Return the (x, y) coordinate for the center point of the cell that contains the specified text.  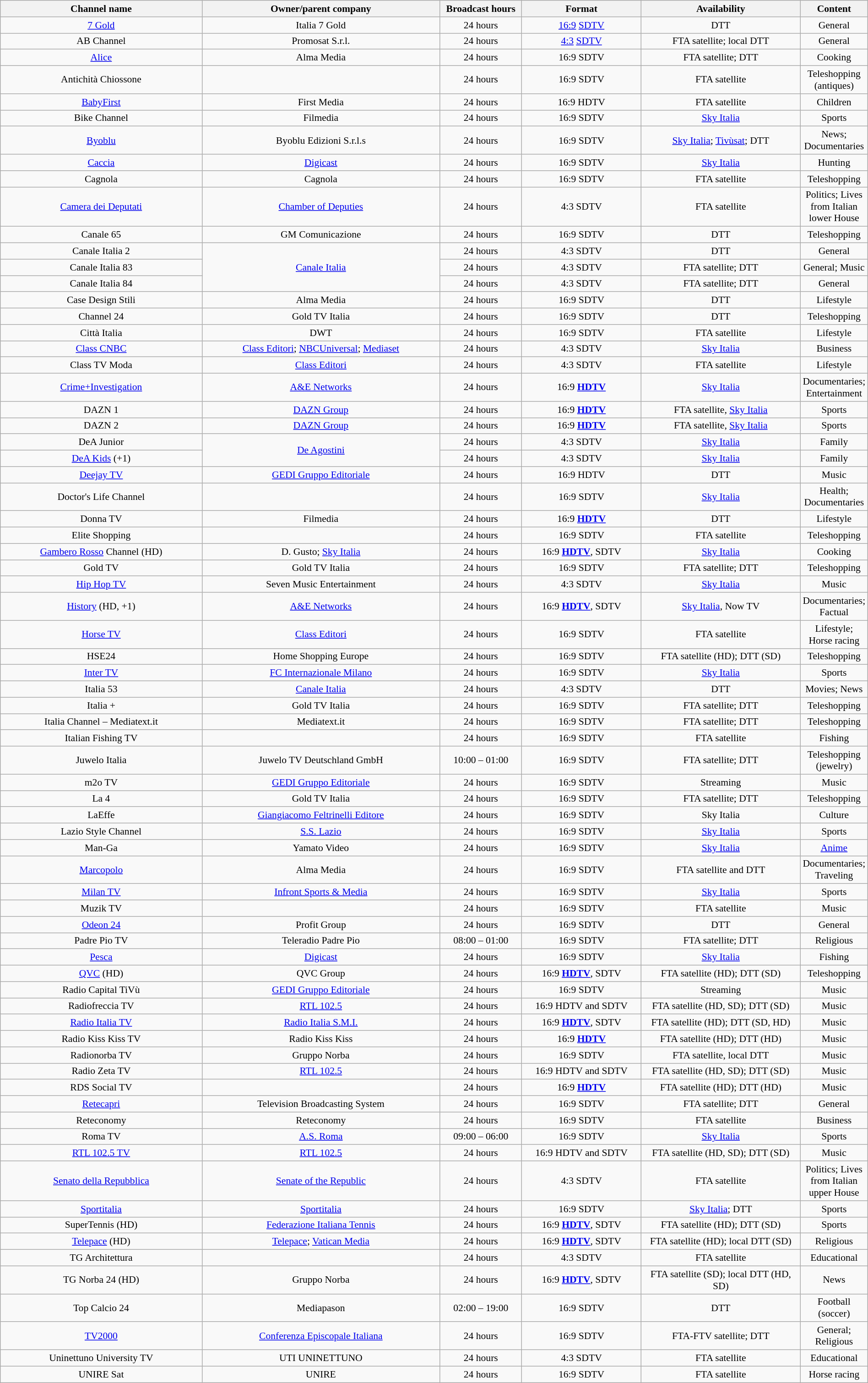
FTA satellite (HD); DTT (SD, HD) (721, 1023)
UNIRE (320, 1374)
Senato della Repubblica (101, 1181)
Deejay TV (101, 475)
Alice (101, 58)
Class CNBC (101, 349)
08:00 – 01:00 (481, 941)
Canale Italia 2 (101, 251)
BabyFirst (101, 102)
FTA satellite (SD); local DTT (HD, SD) (721, 1280)
Conferenza Episcopale Italiana (320, 1336)
UNIRE Sat (101, 1374)
Radio Italia S.M.I. (320, 1023)
Content (834, 9)
09:00 – 06:00 (481, 1137)
Channel 24 (101, 316)
DAZN 2 (101, 426)
First Media (320, 102)
Class TV Moda (101, 365)
Byoblu Edizioni S.r.l.s (320, 140)
HSE24 (101, 656)
Health; Documentaries (834, 497)
Gambero Rosso Channel (HD) (101, 552)
Politics; Lives from Italian upper House (834, 1181)
Federazione Italiana Tennis (320, 1225)
Owner/parent company (320, 9)
Case Design Stili (101, 300)
Teleshopping (jewelry) (834, 760)
Horse TV (101, 635)
Yamato Video (320, 848)
RTL 102.5 TV (101, 1153)
m2o TV (101, 782)
7 Gold (101, 25)
Telepace; Vatican Media (320, 1242)
Politics; Lives from Italian lower House (834, 207)
Gold TV (101, 568)
De Agostini (320, 450)
La 4 (101, 799)
Juwelo TV Deutschland GmbH (320, 760)
Documentaries; Factual (834, 606)
DAZN 1 (101, 410)
Culture (834, 815)
FTA satellite; local DTT (721, 41)
Radio Italia TV (101, 1023)
Antichità Chiossone (101, 80)
Chamber of Deputies (320, 207)
RDS Social TV (101, 1088)
Muzik TV (101, 908)
Availability (721, 9)
Class Editori; NBCUniversal; Mediaset (320, 349)
AB Channel (101, 41)
Radionorba TV (101, 1055)
Sky Italia; Tivùsat; DTT (721, 140)
02:00 – 19:00 (481, 1307)
Senate of the Republic (320, 1181)
Hunting (834, 163)
D. Gusto; Sky Italia (320, 552)
Seven Music Entertainment (320, 585)
Man-Ga (101, 848)
Children (834, 102)
Radio Capital TiVù (101, 990)
Uninettuno University TV (101, 1358)
Inter TV (101, 673)
Top Calcio 24 (101, 1307)
Television Broadcasting System (320, 1104)
Juwelo Italia (101, 760)
LaEffe (101, 815)
Padre Pio TV (101, 941)
Promosat S.r.l. (320, 41)
Doctor's Life Channel (101, 497)
GM Comunicazione (320, 235)
Roma TV (101, 1137)
Profit Group (320, 925)
Lifestyle; Horse racing (834, 635)
Crime+Investigation (101, 387)
Canale 65 (101, 235)
Radio Zeta TV (101, 1071)
Football (soccer) (834, 1307)
Lazio Style Channel (101, 831)
Bike Channel (101, 118)
Radiofreccia TV (101, 1006)
Marcopolo (101, 870)
Pesca (101, 957)
Milan TV (101, 892)
Radio Kiss Kiss (320, 1039)
Mediapason (320, 1307)
Donna TV (101, 519)
SuperTennis (HD) (101, 1225)
Documentaries; Traveling (834, 870)
Odeon 24 (101, 925)
TV2000 (101, 1336)
News (834, 1280)
TG Norba 24 (HD) (101, 1280)
Sky Italia, Now TV (721, 606)
FTA satellite and DTT (721, 870)
QVC (HD) (101, 974)
Retecapri (101, 1104)
DeA Kids (+1) (101, 459)
Città Italia (101, 333)
Teleradio Padre Pio (320, 941)
Horse racing (834, 1374)
Italia 53 (101, 689)
News; Documentaries (834, 140)
Teleshopping (antiques) (834, 80)
Italia + (101, 705)
Radio Kiss Kiss TV (101, 1039)
Canale Italia 83 (101, 267)
UTI UNINETTUNO (320, 1358)
Telepace (HD) (101, 1242)
Movies; News (834, 689)
FTA-FTV satellite; DTT (721, 1336)
General; Religious (834, 1336)
Italia Channel – Mediatext.it (101, 722)
Italia 7 Gold (320, 25)
Byoblu (101, 140)
Documentaries; Entertainment (834, 387)
TG Architettura (101, 1258)
Giangiacomo Feltrinelli Editore (320, 815)
Mediatext.it (320, 722)
Hip Hop TV (101, 585)
A.S. Roma (320, 1137)
Channel name (101, 9)
Infront Sports & Media (320, 892)
Canale Italia 84 (101, 284)
History (HD, +1) (101, 606)
Italian Fishing TV (101, 738)
DWT (320, 333)
QVC Group (320, 974)
Anime (834, 848)
FC Internazionale Milano (320, 673)
General; Music (834, 267)
Elite Shopping (101, 536)
FTA satellite (HD); local DTT (SD) (721, 1242)
Caccia (101, 163)
S.S. Lazio (320, 831)
Format (581, 9)
DeA Junior (101, 442)
Sky Italia; DTT (721, 1209)
Broadcast hours (481, 9)
Camera dei Deputati (101, 207)
10:00 – 01:00 (481, 760)
Home Shopping Europe (320, 656)
FTA satellite, local DTT (721, 1055)
